Capture the cell that displays the provided text and extract its [X, Y] central coordinate. 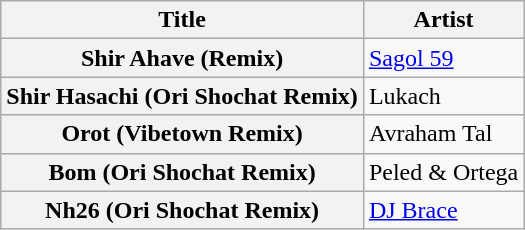
Shir Ahave (Remix) [182, 58]
Artist [443, 20]
Title [182, 20]
Orot (Vibetown Remix) [182, 134]
Nh26 (Ori Shochat Remix) [182, 210]
Shir Hasachi (Ori Shochat Remix) [182, 96]
Bom (Ori Shochat Remix) [182, 172]
DJ Brace [443, 210]
Sagol 59 [443, 58]
Lukach [443, 96]
Peled & Ortega [443, 172]
Avraham Tal [443, 134]
